Find where the given text appears and provide that cell's center as (x, y) coordinate. 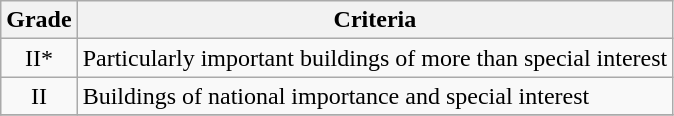
Buildings of national importance and special interest (375, 96)
Criteria (375, 20)
II (39, 96)
II* (39, 58)
Grade (39, 20)
Particularly important buildings of more than special interest (375, 58)
